Scan for the cell matching the given text and deliver its [X, Y] coordinate at center. 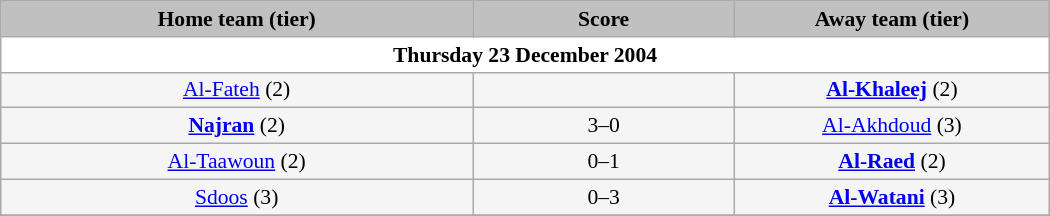
Sdoos (3) [237, 197]
0–1 [604, 162]
Al-Raed (2) [892, 162]
Al-Fateh (2) [237, 90]
Home team (tier) [237, 19]
Al-Akhdoud (3) [892, 126]
Away team (tier) [892, 19]
Najran (2) [237, 126]
Al-Taawoun (2) [237, 162]
Al-Khaleej (2) [892, 90]
Score [604, 19]
Thursday 23 December 2004 [525, 55]
Al-Watani (3) [892, 197]
3–0 [604, 126]
0–3 [604, 197]
